Capture the cell that displays the provided text and extract its [X, Y] central coordinate. 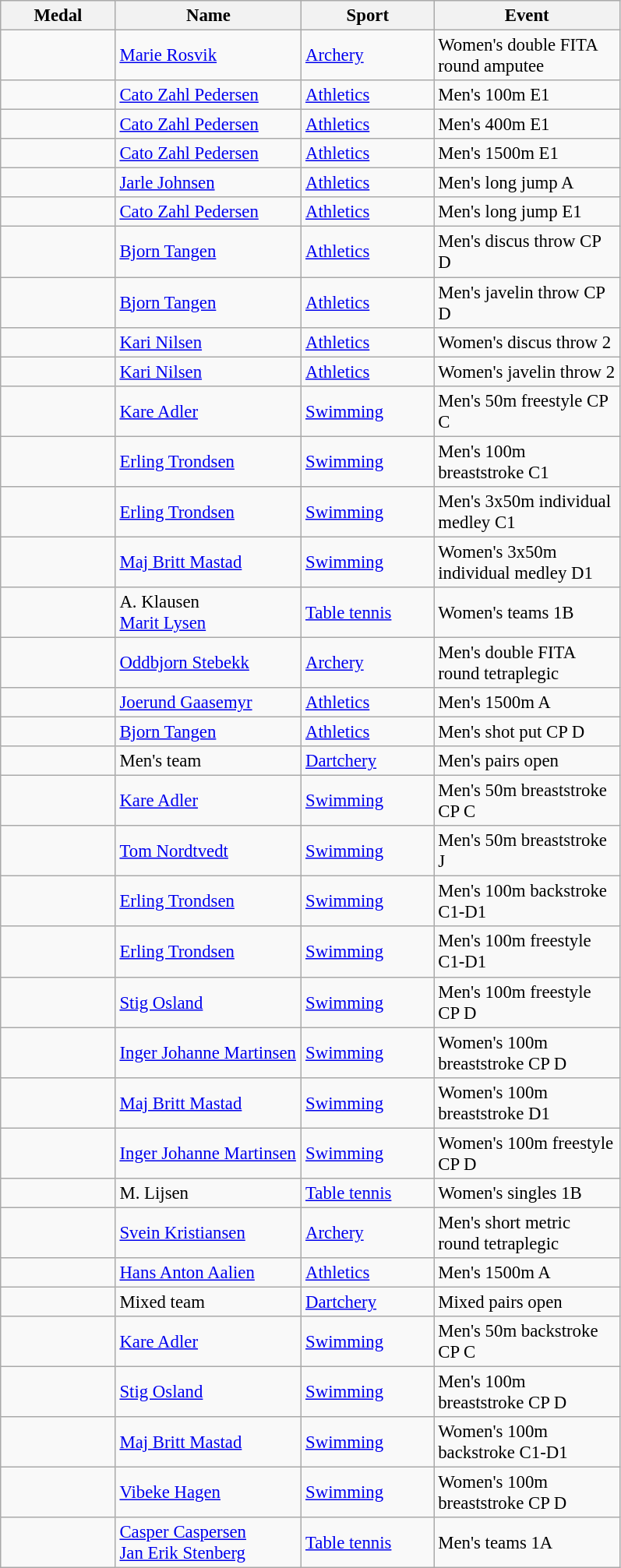
Men's 100m freestyle C1-D1 [527, 952]
Men's 50m freestyle CP C [527, 411]
Women's singles 1B [527, 1193]
Men's 400m E1 [527, 125]
Men's long jump E1 [527, 213]
Men's short metric round tetraplegic [527, 1232]
Men's shot put CP D [527, 732]
Joerund Gaasemyr [209, 703]
Casper Caspersen Jan Erik Stenberg [209, 1542]
Women's teams 1B [527, 612]
Medal [58, 16]
Men's 50m breaststroke CP C [527, 801]
Men's team [209, 761]
Hans Anton Aalien [209, 1273]
Men's 1500m E1 [527, 153]
Women's 100m backstroke C1-D1 [527, 1443]
Men's pairs open [527, 761]
Women's 3x50m individual medley D1 [527, 562]
Sport [368, 16]
Men's 3x50m individual medley C1 [527, 513]
Women's javelin throw 2 [527, 372]
Men's 100m freestyle CP D [527, 1002]
Men's 100m breaststroke CP D [527, 1393]
A. Klausen Marit Lysen [209, 612]
Men's 100m E1 [527, 95]
M. Lijsen [209, 1193]
Men's javelin throw CP D [527, 302]
Men's teams 1A [527, 1542]
Oddbjorn Stebekk [209, 662]
Marie Rosvik [209, 56]
Women's discus throw 2 [527, 342]
Event [527, 16]
Men's 100m breaststroke C1 [527, 461]
Women's double FITA round amputee [527, 56]
Men's 50m backstroke CP C [527, 1341]
Women's 100m breaststroke D1 [527, 1103]
Vibeke Hagen [209, 1492]
Women's 100m freestyle CP D [527, 1153]
Mixed pairs open [527, 1302]
Jarle Johnsen [209, 183]
Men's discus throw CP D [527, 252]
Svein Kristiansen [209, 1232]
Tom Nordtvedt [209, 851]
Mixed team [209, 1302]
Men's long jump A [527, 183]
Name [209, 16]
Men's double FITA round tetraplegic [527, 662]
Men's 100m backstroke C1-D1 [527, 902]
Men's 50m breaststroke J [527, 851]
